Return [x, y] of the center of cell containing provided text 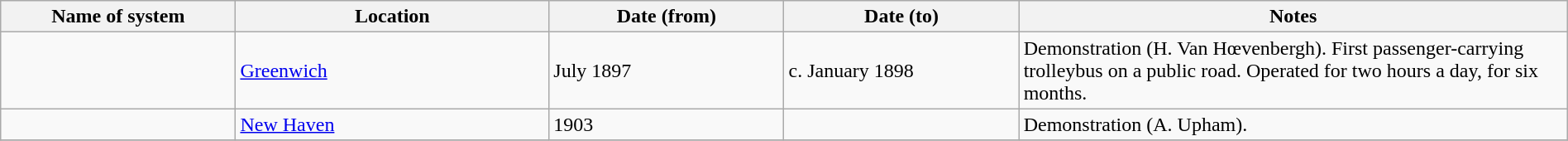
Date (from) [667, 17]
Notes [1293, 17]
c. January 1898 [901, 70]
Location [392, 17]
Demonstration (A. Upham). [1293, 124]
Demonstration (H. Van Hœvenbergh). First passenger-carrying trolleybus on a public road. Operated for two hours a day, for six months. [1293, 70]
New Haven [392, 124]
Date (to) [901, 17]
July 1897 [667, 70]
Name of system [118, 17]
1903 [667, 124]
Greenwich [392, 70]
